Detect which cell encompasses the target text, then output its (x, y) center coordinate. 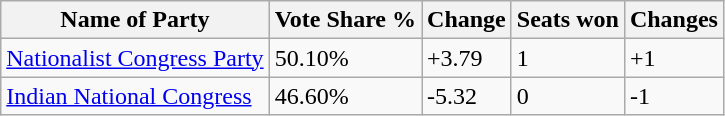
-5.32 (467, 96)
+3.79 (467, 58)
Indian National Congress (135, 96)
Changes (674, 20)
46.60% (345, 96)
+1 (674, 58)
50.10% (345, 58)
Vote Share % (345, 20)
Change (467, 20)
0 (568, 96)
-1 (674, 96)
1 (568, 58)
Seats won (568, 20)
Name of Party (135, 20)
Nationalist Congress Party (135, 58)
